Determine the [x, y] coordinate at the center of the cell enclosing the given text.  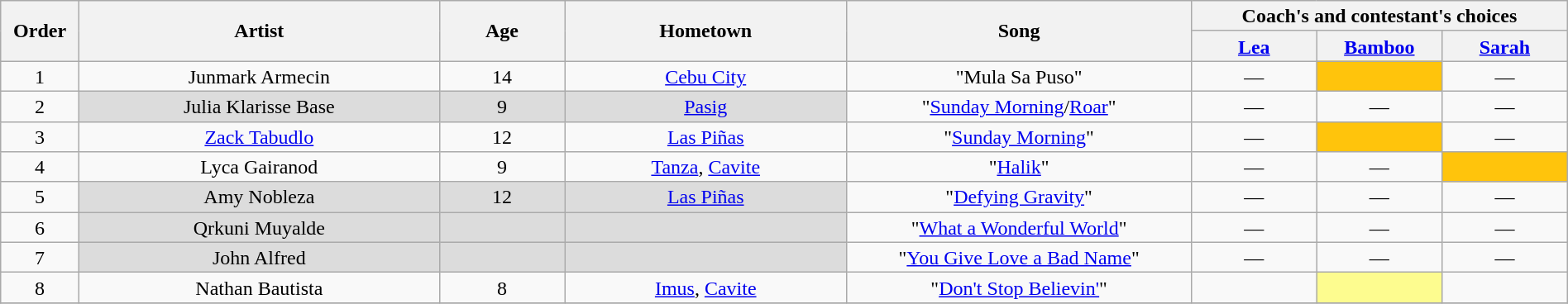
Qrkuni Muyalde [259, 228]
Zack Tabudlo [259, 137]
2 [40, 106]
Lyca Gairanod [259, 167]
"Don't Stop Believin'" [1019, 287]
Hometown [706, 31]
Age [502, 31]
"Sunday Morning/Roar" [1019, 106]
3 [40, 137]
Song [1019, 31]
"You Give Love a Bad Name" [1019, 258]
"Halik" [1019, 167]
Lea [1255, 46]
Nathan Bautista [259, 287]
"What a Wonderful World" [1019, 228]
Amy Nobleza [259, 197]
Julia Klarisse Base [259, 106]
5 [40, 197]
"Mula Sa Puso" [1019, 76]
Coach's and contestant's choices [1379, 17]
Artist [259, 31]
Imus, Cavite [706, 287]
John Alfred [259, 258]
4 [40, 167]
6 [40, 228]
7 [40, 258]
"Defying Gravity" [1019, 197]
Order [40, 31]
Junmark Armecin [259, 76]
"Sunday Morning" [1019, 137]
Pasig [706, 106]
1 [40, 76]
Tanza, Cavite [706, 167]
Bamboo [1379, 46]
Sarah [1505, 46]
Cebu City [706, 76]
14 [502, 76]
